Identify which cell holds the provided text, then report its (x, y) central coordinate. 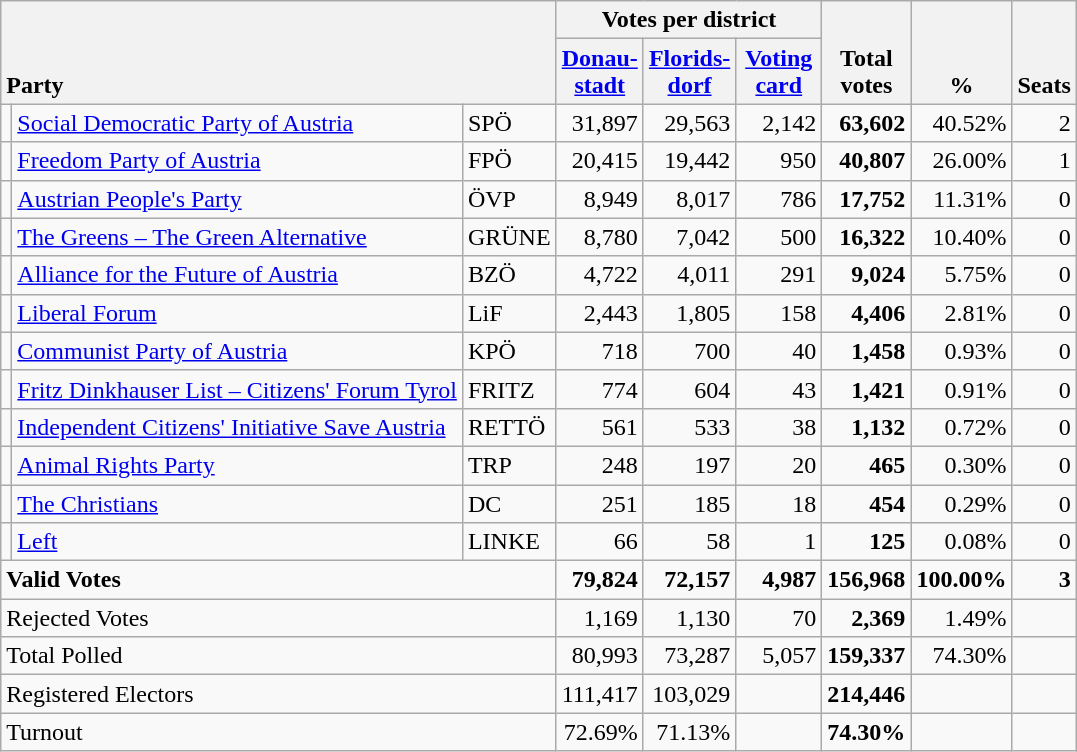
561 (600, 427)
Rejected Votes (278, 618)
251 (600, 503)
158 (779, 313)
Seats (1044, 52)
2,142 (779, 123)
0.72% (962, 427)
31,897 (600, 123)
Social Democratic Party of Austria (238, 123)
465 (866, 465)
291 (779, 275)
Communist Party of Austria (238, 351)
Votes per district (689, 20)
1.49% (962, 618)
533 (689, 427)
604 (689, 389)
Left (238, 542)
20,415 (600, 161)
73,287 (689, 656)
1,132 (866, 427)
43 (779, 389)
Fritz Dinkhauser List – Citizens' Forum Tyrol (238, 389)
40 (779, 351)
80,993 (600, 656)
1,421 (866, 389)
40,807 (866, 161)
KPÖ (509, 351)
26.00% (962, 161)
The Greens – The Green Alternative (238, 237)
17,752 (866, 199)
Turnout (278, 732)
0.93% (962, 351)
TRP (509, 465)
5.75% (962, 275)
LINKE (509, 542)
19,442 (689, 161)
125 (866, 542)
18 (779, 503)
72,157 (689, 580)
103,029 (689, 694)
RETTÖ (509, 427)
8,017 (689, 199)
20 (779, 465)
Liberal Forum (238, 313)
Donau-stadt (600, 72)
38 (779, 427)
8,780 (600, 237)
4,722 (600, 275)
950 (779, 161)
0.30% (962, 465)
1,130 (689, 618)
700 (689, 351)
Austrian People's Party (238, 199)
Animal Rights Party (238, 465)
GRÜNE (509, 237)
2 (1044, 123)
454 (866, 503)
DC (509, 503)
0.08% (962, 542)
LiF (509, 313)
500 (779, 237)
The Christians (238, 503)
2,443 (600, 313)
ÖVP (509, 199)
FPÖ (509, 161)
2.81% (962, 313)
Alliance for the Future of Austria (238, 275)
Total Polled (278, 656)
Independent Citizens' Initiative Save Austria (238, 427)
786 (779, 199)
9,024 (866, 275)
111,417 (600, 694)
79,824 (600, 580)
16,322 (866, 237)
1,805 (689, 313)
7,042 (689, 237)
FRITZ (509, 389)
4,406 (866, 313)
774 (600, 389)
Party (278, 52)
70 (779, 618)
185 (689, 503)
58 (689, 542)
72.69% (600, 732)
10.40% (962, 237)
40.52% (962, 123)
29,563 (689, 123)
3 (1044, 580)
Florids-dorf (689, 72)
% (962, 52)
Freedom Party of Austria (238, 161)
718 (600, 351)
SPÖ (509, 123)
0.91% (962, 389)
156,968 (866, 580)
66 (600, 542)
63,602 (866, 123)
1,458 (866, 351)
100.00% (962, 580)
197 (689, 465)
71.13% (689, 732)
11.31% (962, 199)
2,369 (866, 618)
8,949 (600, 199)
4,987 (779, 580)
0.29% (962, 503)
1,169 (600, 618)
Registered Electors (278, 694)
4,011 (689, 275)
Votingcard (779, 72)
Valid Votes (278, 580)
248 (600, 465)
Totalvotes (866, 52)
5,057 (779, 656)
214,446 (866, 694)
BZÖ (509, 275)
159,337 (866, 656)
